Extract the (X, Y) coordinate from the center of the cell holding the provided text.  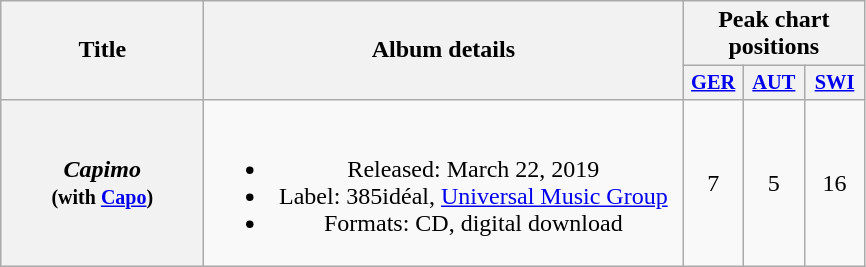
Released: March 22, 2019Label: 385idéal, Universal Music GroupFormats: CD, digital download (444, 182)
Title (102, 50)
16 (834, 182)
AUT (774, 83)
SWI (834, 83)
Peak chart positions (774, 34)
GER (714, 83)
7 (714, 182)
Album details (444, 50)
Capimo(with Capo) (102, 182)
5 (774, 182)
